Determine the (x, y) coordinate at the center of the cell enclosing the given text.  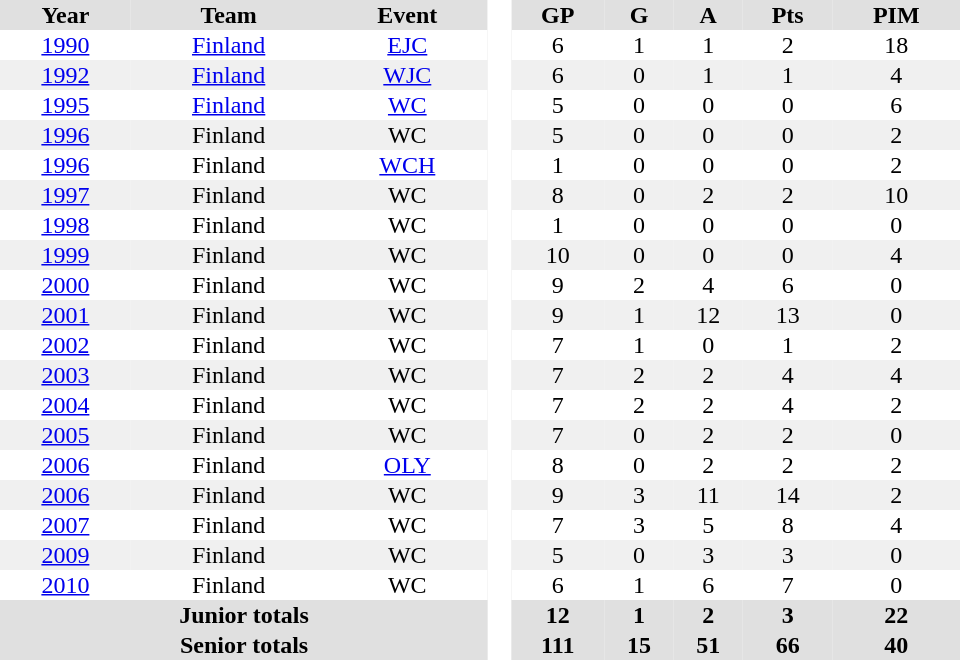
1998 (66, 225)
40 (896, 645)
2005 (66, 435)
PIM (896, 15)
13 (788, 315)
A (708, 15)
1999 (66, 255)
111 (558, 645)
2004 (66, 405)
2001 (66, 315)
EJC (408, 45)
Team (229, 15)
1997 (66, 195)
WJC (408, 75)
Year (66, 15)
18 (896, 45)
14 (788, 495)
2009 (66, 555)
66 (788, 645)
2003 (66, 375)
WCH (408, 165)
2010 (66, 585)
Junior totals (244, 615)
OLY (408, 465)
22 (896, 615)
1992 (66, 75)
2000 (66, 285)
1990 (66, 45)
11 (708, 495)
15 (638, 645)
2007 (66, 525)
51 (708, 645)
GP (558, 15)
Pts (788, 15)
Event (408, 15)
G (638, 15)
1995 (66, 105)
2002 (66, 345)
Senior totals (244, 645)
